From the cell containing the given text, extract its center point as [X, Y] coordinate. 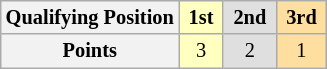
Qualifying Position [90, 17]
2 [250, 51]
3rd [301, 17]
3 [202, 51]
Points [90, 51]
1st [202, 17]
1 [301, 51]
2nd [250, 17]
